For the text-containing cell, return its midpoint in (x, y) coordinate format. 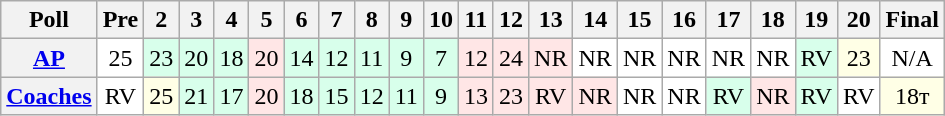
Final (912, 20)
8 (372, 20)
N/A (912, 58)
21 (196, 96)
Pre (120, 20)
3 (196, 20)
19 (816, 20)
AP (49, 58)
18т (912, 96)
2 (162, 20)
5 (266, 20)
16 (684, 20)
24 (510, 58)
Coaches (49, 96)
Poll (49, 20)
4 (232, 20)
10 (440, 20)
6 (302, 20)
